Search for the cell housing the specified text and yield its [X, Y] center coordinate. 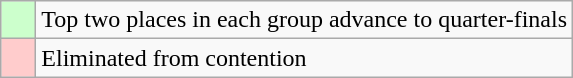
Eliminated from contention [304, 58]
Top two places in each group advance to quarter-finals [304, 20]
